Detect which cell encompasses the target text, then output its (X, Y) center coordinate. 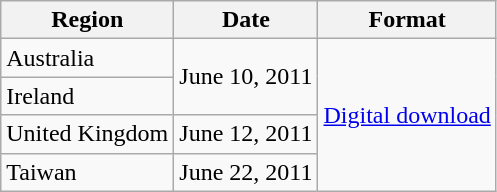
Format (407, 20)
Date (246, 20)
Taiwan (88, 172)
June 12, 2011 (246, 134)
June 10, 2011 (246, 77)
Ireland (88, 96)
United Kingdom (88, 134)
Region (88, 20)
Australia (88, 58)
June 22, 2011 (246, 172)
Digital download (407, 115)
